Return the (X, Y) coordinate for the center point of the cell that contains the specified text.  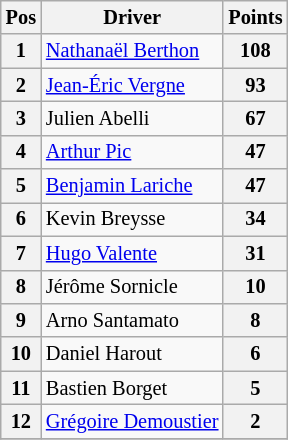
Benjamin Lariche (132, 186)
4 (21, 152)
Julien Abelli (132, 118)
Points (255, 17)
Grégoire Demoustier (132, 421)
11 (21, 388)
Kevin Breysse (132, 219)
Bastien Borget (132, 388)
1 (21, 51)
Jean-Éric Vergne (132, 85)
Nathanaël Berthon (132, 51)
93 (255, 85)
Daniel Harout (132, 354)
12 (21, 421)
31 (255, 253)
Driver (132, 17)
Arthur Pic (132, 152)
Arno Santamato (132, 320)
Hugo Valente (132, 253)
3 (21, 118)
9 (21, 320)
Jérôme Sornicle (132, 287)
7 (21, 253)
108 (255, 51)
67 (255, 118)
34 (255, 219)
Pos (21, 17)
